Return the (x, y) coordinate for the center point of the cell that contains the specified text.  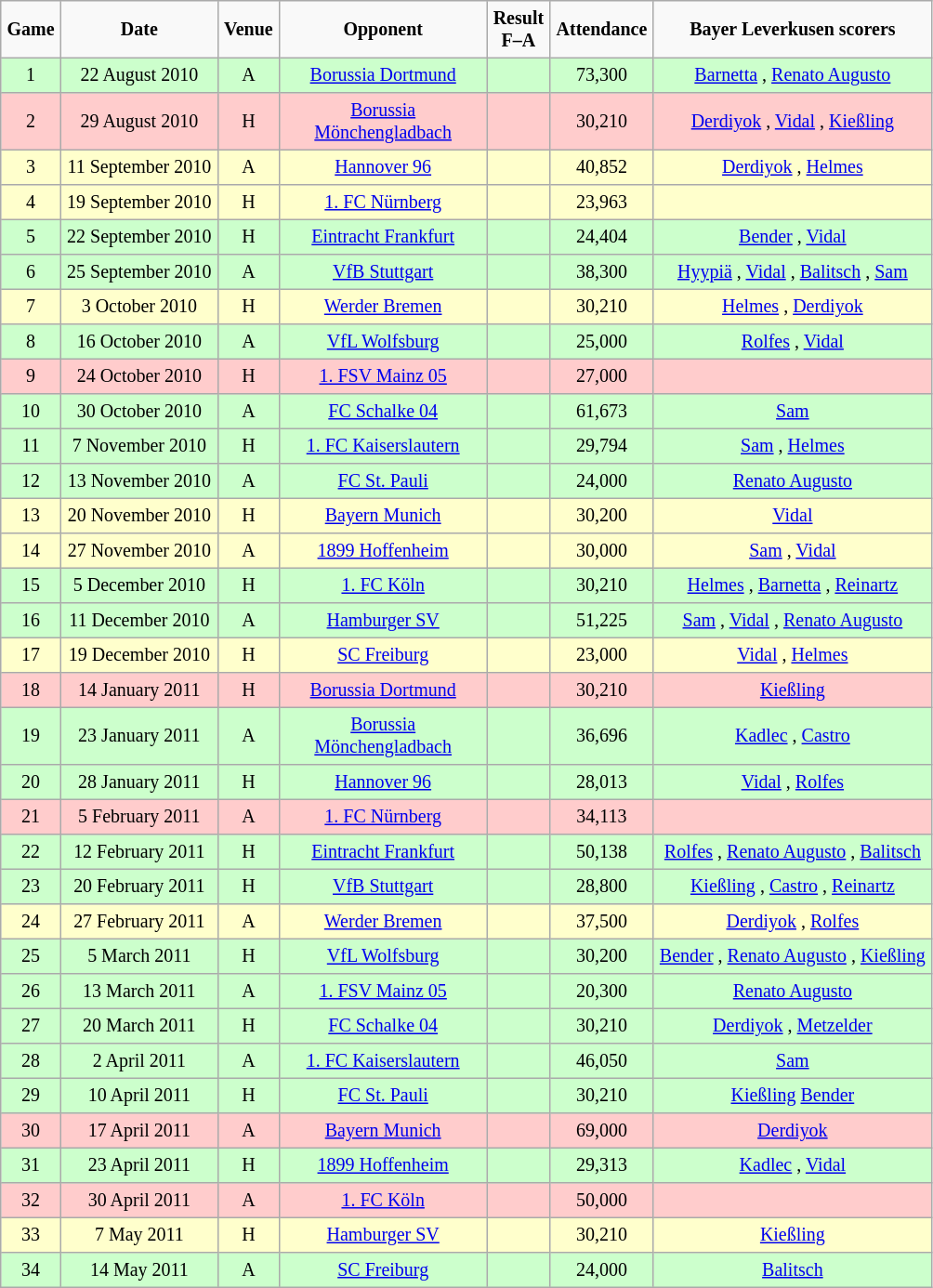
5 February 2011 (139, 817)
22 September 2010 (139, 237)
Date (139, 30)
20 November 2010 (139, 516)
27,000 (602, 376)
23 (32, 887)
33 (32, 1235)
Helmes , Barnetta , Reinartz (793, 585)
ResultF–A (519, 30)
17 April 2011 (139, 1131)
Kießling , Castro , Reinartz (793, 887)
12 (32, 481)
Sam , Helmes (793, 446)
Derdiyok (793, 1131)
31 (32, 1165)
50,000 (602, 1201)
Derdiyok , Rolfes (793, 922)
5 (32, 237)
20 (32, 782)
Bender , Vidal (793, 237)
51,225 (602, 621)
23 January 2011 (139, 736)
24 October 2010 (139, 376)
Game (32, 30)
Sam , Vidal (793, 551)
10 April 2011 (139, 1096)
46,050 (602, 1061)
20 March 2011 (139, 1026)
69,000 (602, 1131)
13 March 2011 (139, 992)
Balitsch (793, 1270)
22 (32, 852)
20,300 (602, 992)
36,696 (602, 736)
Kadlec , Vidal (793, 1165)
30 (32, 1131)
25,000 (602, 342)
Opponent (383, 30)
Bayer Leverkusen scorers (793, 30)
14 January 2011 (139, 690)
5 December 2010 (139, 585)
16 (32, 621)
Derdiyok , Helmes (793, 167)
1 (32, 75)
19 December 2010 (139, 655)
Helmes , Derdiyok (793, 307)
8 (32, 342)
21 (32, 817)
50,138 (602, 852)
Derdiyok , Vidal , Kießling (793, 122)
73,300 (602, 75)
20 February 2011 (139, 887)
28 January 2011 (139, 782)
28,013 (602, 782)
Vidal (793, 516)
37,500 (602, 922)
7 May 2011 (139, 1235)
12 February 2011 (139, 852)
11 (32, 446)
15 (32, 585)
29 August 2010 (139, 122)
17 (32, 655)
34,113 (602, 817)
7 (32, 307)
29,794 (602, 446)
25 (32, 956)
23,963 (602, 203)
14 (32, 551)
22 August 2010 (139, 75)
30,000 (602, 551)
Rolfes , Vidal (793, 342)
3 (32, 167)
13 November 2010 (139, 481)
34 (32, 1270)
61,673 (602, 412)
Hyypiä , Vidal , Balitsch , Sam (793, 272)
23 April 2011 (139, 1165)
26 (32, 992)
30 April 2011 (139, 1201)
Kießling Bender (793, 1096)
11 December 2010 (139, 621)
28 (32, 1061)
Barnetta , Renato Augusto (793, 75)
32 (32, 1201)
11 September 2010 (139, 167)
5 March 2011 (139, 956)
19 September 2010 (139, 203)
6 (32, 272)
29 (32, 1096)
40,852 (602, 167)
23,000 (602, 655)
25 September 2010 (139, 272)
29,313 (602, 1165)
Derdiyok , Metzelder (793, 1026)
Attendance (602, 30)
4 (32, 203)
7 November 2010 (139, 446)
2 April 2011 (139, 1061)
9 (32, 376)
Venue (248, 30)
Vidal , Rolfes (793, 782)
27 February 2011 (139, 922)
18 (32, 690)
3 October 2010 (139, 307)
Vidal , Helmes (793, 655)
2 (32, 122)
27 (32, 1026)
10 (32, 412)
16 October 2010 (139, 342)
24 (32, 922)
19 (32, 736)
27 November 2010 (139, 551)
Rolfes , Renato Augusto , Balitsch (793, 852)
28,800 (602, 887)
Bender , Renato Augusto , Kießling (793, 956)
13 (32, 516)
24,404 (602, 237)
38,300 (602, 272)
14 May 2011 (139, 1270)
Kadlec , Castro (793, 736)
Sam , Vidal , Renato Augusto (793, 621)
30 October 2010 (139, 412)
